Detect which cell encompasses the target text, then output its (x, y) center coordinate. 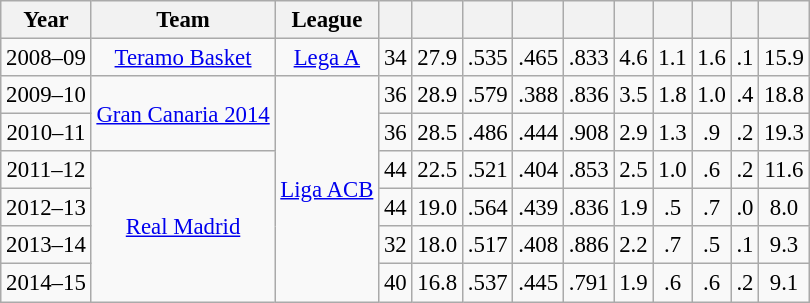
18.8 (784, 95)
.517 (487, 245)
9.1 (784, 283)
.791 (588, 283)
Year (46, 20)
19.0 (437, 208)
.445 (538, 283)
2.2 (634, 245)
.908 (588, 133)
9.3 (784, 245)
40 (396, 283)
2.5 (634, 170)
Gran Canaria 2014 (183, 114)
3.5 (634, 95)
Teramo Basket (183, 58)
4.6 (634, 58)
.4 (745, 95)
16.8 (437, 283)
.388 (538, 95)
34 (396, 58)
1.8 (672, 95)
22.5 (437, 170)
2.9 (634, 133)
15.9 (784, 58)
2010–11 (46, 133)
2013–14 (46, 245)
Lega A (327, 58)
Team (183, 20)
.521 (487, 170)
.404 (538, 170)
2014–15 (46, 283)
Liga ACB (327, 189)
.439 (538, 208)
11.6 (784, 170)
28.9 (437, 95)
.833 (588, 58)
2012–13 (46, 208)
8.0 (784, 208)
1.3 (672, 133)
Real Madrid (183, 226)
1.1 (672, 58)
28.5 (437, 133)
.444 (538, 133)
.0 (745, 208)
.537 (487, 283)
.408 (538, 245)
18.0 (437, 245)
2008–09 (46, 58)
27.9 (437, 58)
League (327, 20)
32 (396, 245)
.579 (487, 95)
19.3 (784, 133)
.886 (588, 245)
1.6 (712, 58)
.9 (712, 133)
2011–12 (46, 170)
.535 (487, 58)
.853 (588, 170)
.465 (538, 58)
.564 (487, 208)
.486 (487, 133)
2009–10 (46, 95)
